Return the (x, y) coordinate for the center point of the cell that contains the specified text.  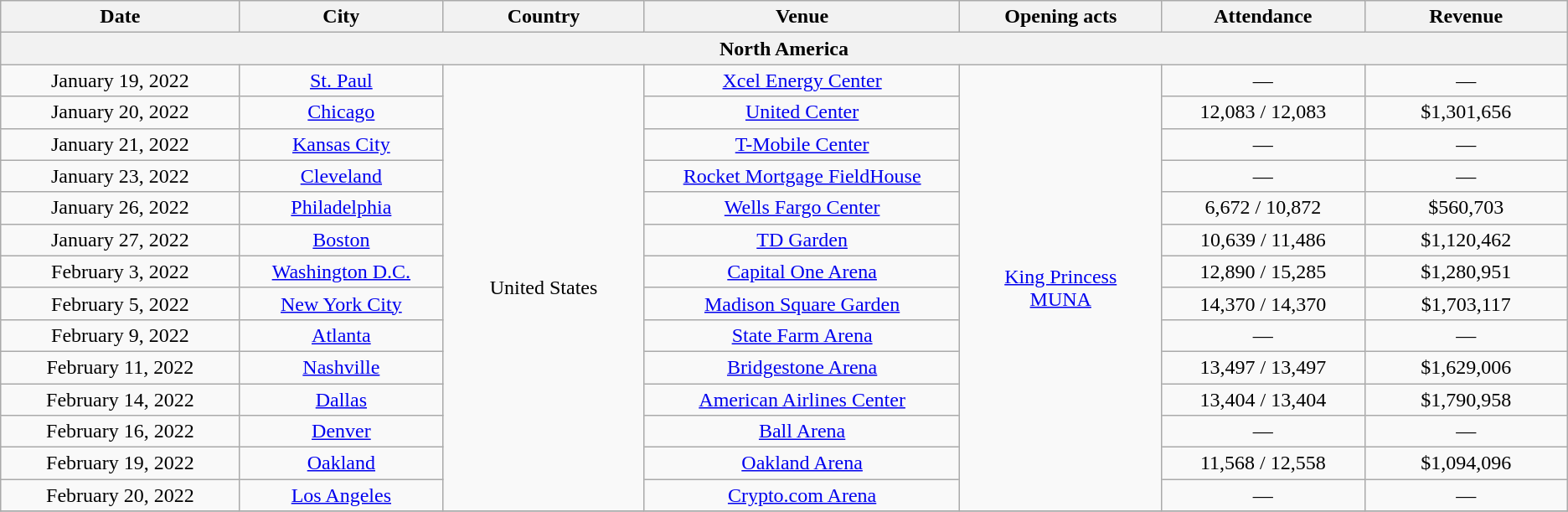
February 11, 2022 (121, 367)
February 9, 2022 (121, 335)
Los Angeles (342, 495)
Venue (802, 17)
12,890 / 15,285 (1263, 272)
New York City (342, 303)
January 19, 2022 (121, 80)
Capital One Arena (802, 272)
12,083 / 12,083 (1263, 112)
January 21, 2022 (121, 144)
$1,703,117 (1466, 303)
City (342, 17)
$1,280,951 (1466, 272)
January 20, 2022 (121, 112)
10,639 / 11,486 (1263, 240)
Kansas City (342, 144)
North America (784, 49)
$560,703 (1466, 208)
February 16, 2022 (121, 432)
$1,629,006 (1466, 367)
TD Garden (802, 240)
Nashville (342, 367)
Cleveland (342, 176)
$1,120,462 (1466, 240)
13,404 / 13,404 (1263, 400)
Boston (342, 240)
Attendance (1263, 17)
Madison Square Garden (802, 303)
American Airlines Center (802, 400)
State Farm Arena (802, 335)
King PrincessMUNA (1060, 288)
Washington D.C. (342, 272)
Crypto.com Arena (802, 495)
Rocket Mortgage FieldHouse (802, 176)
February 5, 2022 (121, 303)
13,497 / 13,497 (1263, 367)
St. Paul (342, 80)
11,568 / 12,558 (1263, 463)
6,672 / 10,872 (1263, 208)
14,370 / 14,370 (1263, 303)
Oakland Arena (802, 463)
$1,790,958 (1466, 400)
Atlanta (342, 335)
Date (121, 17)
February 14, 2022 (121, 400)
January 27, 2022 (121, 240)
Wells Fargo Center (802, 208)
Revenue (1466, 17)
Denver (342, 432)
Oakland (342, 463)
United Center (802, 112)
Ball Arena (802, 432)
Xcel Energy Center (802, 80)
Dallas (342, 400)
Opening acts (1060, 17)
Country (544, 17)
$1,094,096 (1466, 463)
January 26, 2022 (121, 208)
Philadelphia (342, 208)
February 3, 2022 (121, 272)
February 20, 2022 (121, 495)
Bridgestone Arena (802, 367)
$1,301,656 (1466, 112)
United States (544, 288)
T-Mobile Center (802, 144)
Chicago (342, 112)
February 19, 2022 (121, 463)
January 23, 2022 (121, 176)
